Capture the cell that displays the provided text and extract its (X, Y) central coordinate. 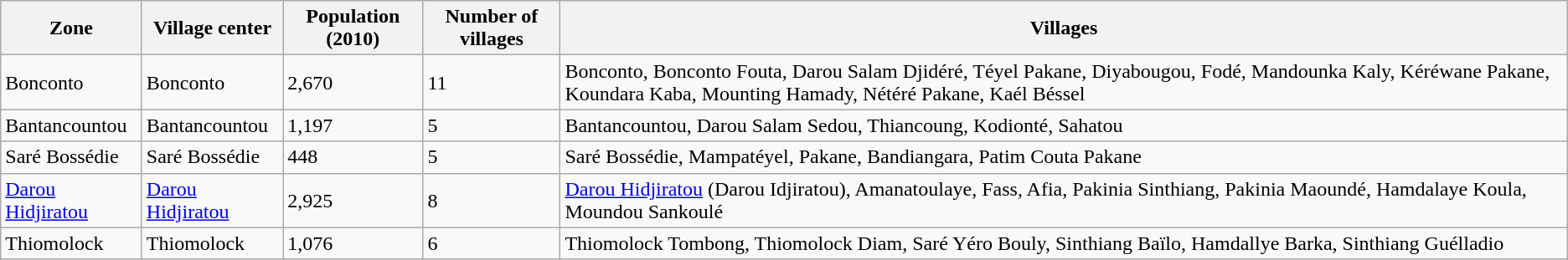
Population (2010) (353, 28)
Thiomolock Tombong, Thiomolock Diam, Saré Yéro Bouly, Sinthiang Baïlo, Hamdallye Barka, Sinthiang Guélladio (1064, 243)
Bantancountou, Darou Salam Sedou, Thiancoung, Kodionté, Sahatou (1064, 125)
Villages (1064, 28)
8 (492, 201)
2,670 (353, 82)
11 (492, 82)
Darou Hidjiratou (Darou Idjiratou), Amanatoulaye, Fass, Afia, Pakinia Sinthiang, Pakinia Maoundé, Hamdalaye Koula, Moundou Sankoulé (1064, 201)
2,925 (353, 201)
Village center (213, 28)
Zone (72, 28)
1,197 (353, 125)
Number of villages (492, 28)
448 (353, 157)
6 (492, 243)
1,076 (353, 243)
Saré Bossédie, Mampatéyel, Pakane, Bandiangara, Patim Couta Pakane (1064, 157)
